For the text-containing cell, return its midpoint in (X, Y) coordinate format. 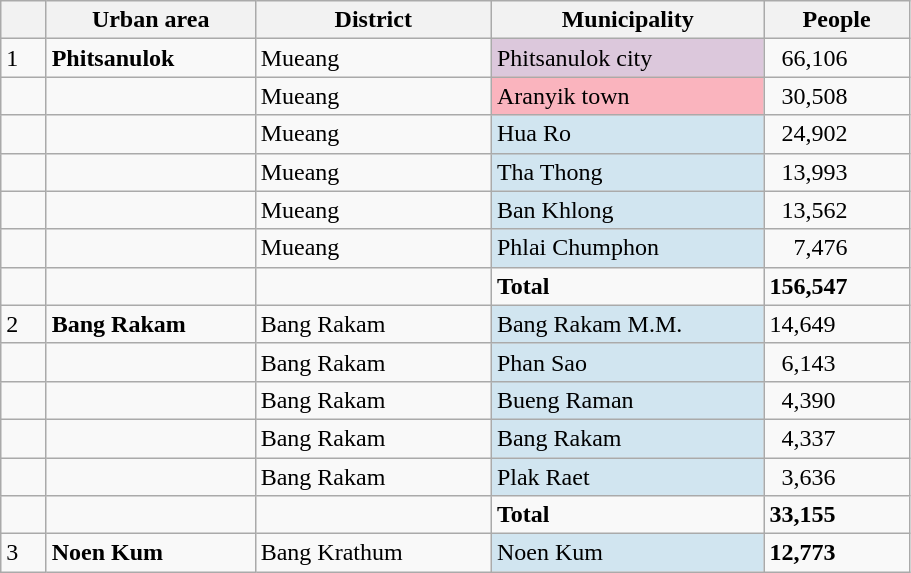
13,562 (836, 210)
4,337 (836, 438)
33,155 (836, 515)
24,902 (836, 134)
Phan Sao (628, 362)
30,508 (836, 96)
3,636 (836, 477)
6,143 (836, 362)
Bang Rakam M.M. (628, 324)
Phitsanulok (150, 58)
4,390 (836, 400)
3 (24, 553)
Bang Krathum (373, 553)
Urban area (150, 20)
7,476 (836, 248)
Bueng Raman (628, 400)
Tha Thong (628, 172)
Hua Ro (628, 134)
13,993 (836, 172)
Municipality (628, 20)
District (373, 20)
Aranyik town (628, 96)
Phitsanulok city (628, 58)
Ban Khlong (628, 210)
14,649 (836, 324)
People (836, 20)
Phlai Chumphon (628, 248)
66,106 (836, 58)
156,547 (836, 286)
1 (24, 58)
12,773 (836, 553)
2 (24, 324)
Plak Raet (628, 477)
